Output the (X, Y) coordinate of the center of the cell containing the given text.  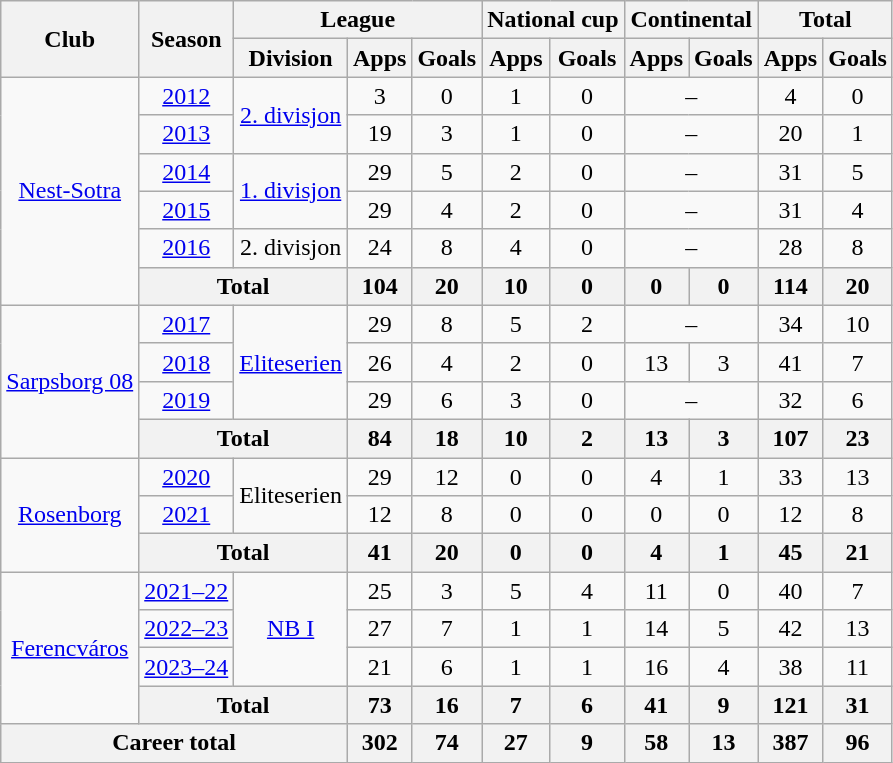
387 (790, 743)
1. divisjon (291, 191)
Season (186, 39)
Ferencváros (70, 648)
19 (379, 134)
2021 (186, 515)
24 (379, 248)
121 (790, 705)
2015 (186, 210)
26 (379, 362)
23 (858, 438)
32 (790, 400)
Division (291, 58)
NB I (291, 629)
League (358, 20)
104 (379, 286)
96 (858, 743)
2023–24 (186, 667)
2014 (186, 172)
45 (790, 553)
74 (447, 743)
28 (790, 248)
25 (379, 591)
2016 (186, 248)
2013 (186, 134)
2021–22 (186, 591)
2012 (186, 96)
302 (379, 743)
2019 (186, 400)
Nest-Sotra (70, 191)
33 (790, 477)
114 (790, 286)
2022–23 (186, 629)
Rosenborg (70, 515)
Career total (174, 743)
40 (790, 591)
Continental (691, 20)
National cup (553, 20)
2020 (186, 477)
34 (790, 324)
107 (790, 438)
58 (656, 743)
Club (70, 39)
14 (656, 629)
2017 (186, 324)
84 (379, 438)
Sarpsborg 08 (70, 381)
73 (379, 705)
38 (790, 667)
18 (447, 438)
42 (790, 629)
2018 (186, 362)
